Return [X, Y] of the center of cell containing provided text 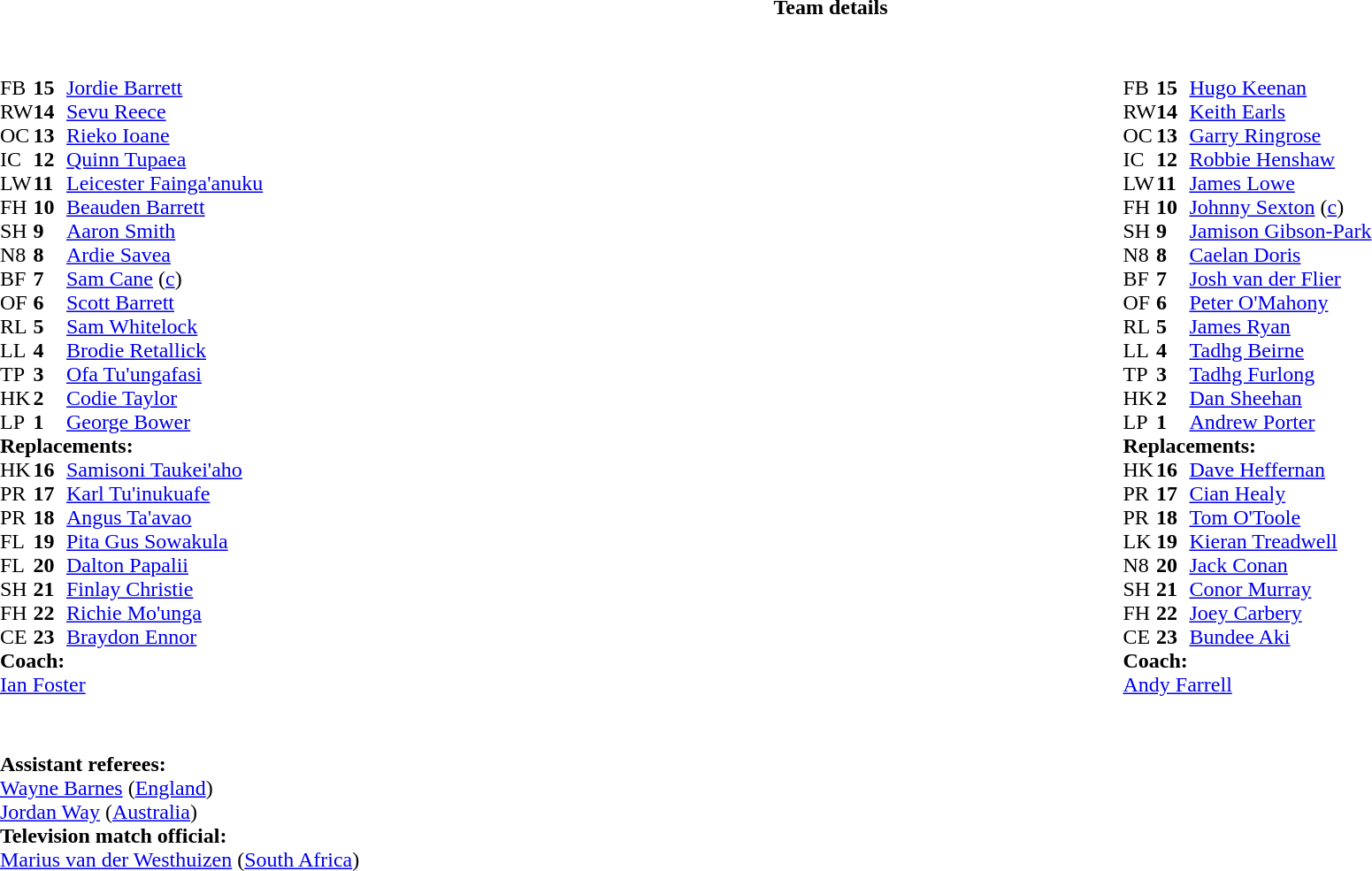
Keith Earls [1280, 111]
Kieran Treadwell [1280, 541]
Sam Cane (c) [165, 279]
Caelan Doris [1280, 255]
Finlay Christie [165, 589]
Andy Farrell [1247, 684]
Samisoni Taukei'aho [165, 470]
Johnny Sexton (c) [1280, 207]
Jack Conan [1280, 566]
Conor Murray [1280, 589]
Joey Carbery [1280, 614]
Cian Healy [1280, 493]
Ofa Tu'ungafasi [165, 375]
Garry Ringrose [1280, 136]
Tadhg Beirne [1280, 350]
Leicester Fainga'anuku [165, 184]
Scott Barrett [165, 302]
Aaron Smith [165, 232]
Tom O'Toole [1280, 518]
Bundee Aki [1280, 637]
Angus Ta'avao [165, 518]
LK [1139, 541]
Josh van der Flier [1280, 279]
Codie Taylor [165, 398]
Sam Whitelock [165, 327]
Hugo Keenan [1280, 88]
George Bower [165, 423]
Andrew Porter [1280, 423]
Jordie Barrett [165, 88]
Dave Heffernan [1280, 470]
Peter O'Mahony [1280, 302]
Quinn Tupaea [165, 159]
Dalton Papalii [165, 566]
Ardie Savea [165, 255]
Braydon Ennor [165, 637]
Sevu Reece [165, 111]
Karl Tu'inukuafe [165, 493]
James Lowe [1280, 184]
Dan Sheehan [1280, 398]
Tadhg Furlong [1280, 375]
Robbie Henshaw [1280, 159]
Rieko Ioane [165, 136]
Brodie Retallick [165, 350]
Jamison Gibson-Park [1280, 232]
Beauden Barrett [165, 207]
Ian Foster [131, 684]
Pita Gus Sowakula [165, 541]
James Ryan [1280, 327]
Richie Mo'unga [165, 614]
